Detect which cell encompasses the target text, then output its (x, y) center coordinate. 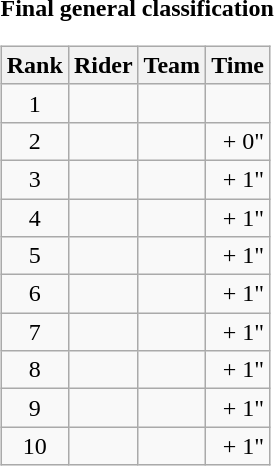
3 (34, 179)
4 (34, 217)
9 (34, 408)
8 (34, 370)
1 (34, 103)
2 (34, 141)
Rank (34, 65)
Team (172, 65)
5 (34, 256)
7 (34, 332)
6 (34, 294)
+ 0" (238, 141)
Time (238, 65)
Rider (103, 65)
10 (34, 446)
